Extract the (x, y) coordinate from the center of the cell holding the provided text.  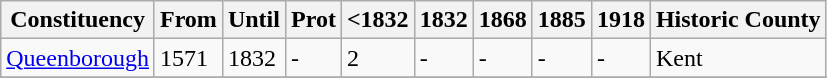
Prot (313, 20)
<1832 (378, 20)
Constituency (78, 20)
Historic County (738, 20)
1918 (620, 20)
1868 (502, 20)
Queenborough (78, 58)
Until (254, 20)
2 (378, 58)
1571 (188, 58)
1885 (562, 20)
Kent (738, 58)
From (188, 20)
